Return (X, Y) of the center of cell containing provided text 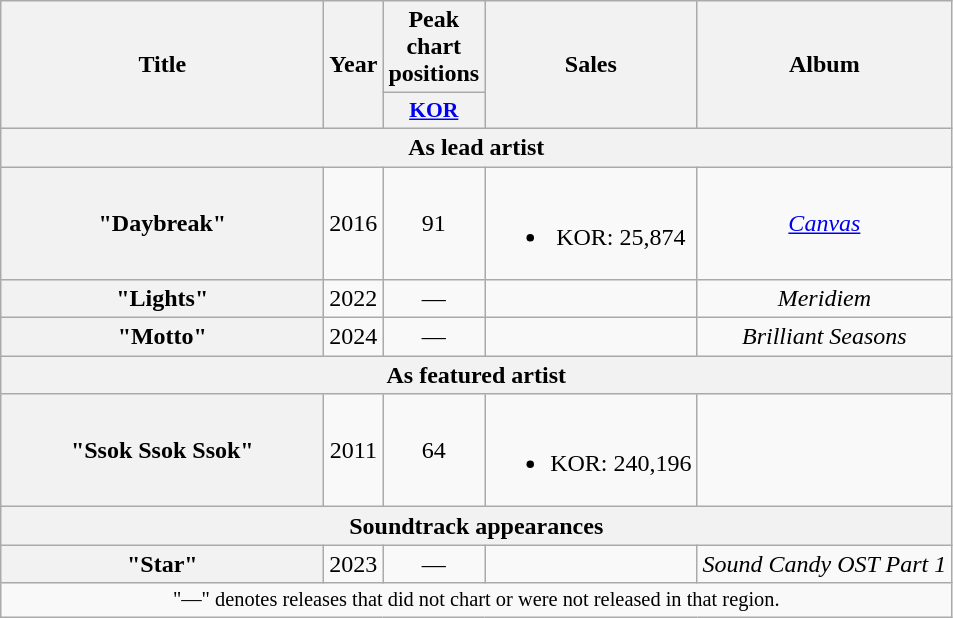
Soundtrack appearances (476, 526)
Canvas (824, 222)
Sound Candy OST Part 1 (824, 564)
64 (434, 450)
2011 (354, 450)
KOR: 240,196 (591, 450)
"—" denotes releases that did not chart or were not released in that region. (476, 600)
As lead artist (476, 147)
Title (162, 65)
"Motto" (162, 337)
2016 (354, 222)
91 (434, 222)
Meridiem (824, 299)
Brilliant Seasons (824, 337)
KOR (434, 111)
Year (354, 65)
Album (824, 65)
2022 (354, 299)
"Star" (162, 564)
2024 (354, 337)
Peak chartpositions (434, 47)
As featured artist (476, 375)
"Ssok Ssok Ssok" (162, 450)
"Lights" (162, 299)
2023 (354, 564)
KOR: 25,874 (591, 222)
"Daybreak" (162, 222)
Sales (591, 65)
